Identify which cell holds the provided text, then report its (x, y) central coordinate. 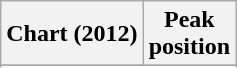
Peak position (189, 34)
Chart (2012) (72, 34)
